Return (x, y) of the center of cell containing provided text 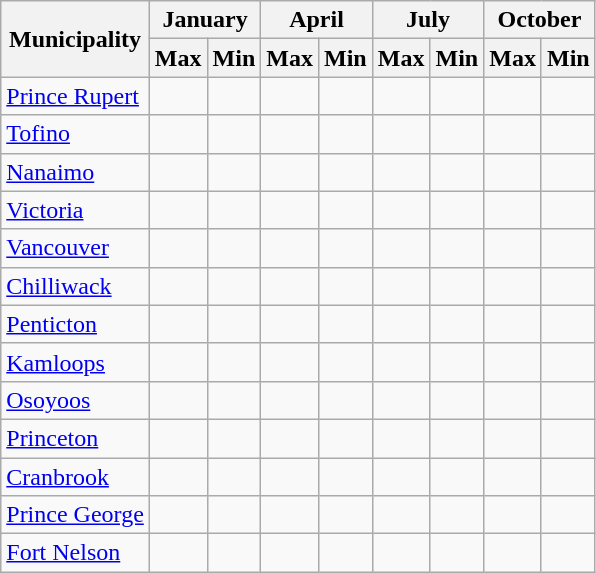
Vancouver (76, 248)
October (540, 20)
Princeton (76, 438)
Fort Nelson (76, 553)
January (204, 20)
Osoyoos (76, 400)
Tofino (76, 134)
April (316, 20)
Penticton (76, 324)
Kamloops (76, 362)
Victoria (76, 210)
Municipality (76, 39)
Nanaimo (76, 172)
Cranbrook (76, 477)
July (428, 20)
Prince Rupert (76, 96)
Chilliwack (76, 286)
Prince George (76, 515)
